Return the [x, y] coordinate for the center point of the cell that contains the specified text.  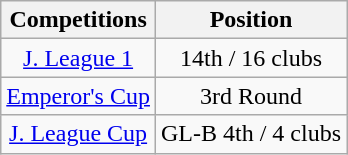
Position [250, 20]
Competitions [78, 20]
14th / 16 clubs [250, 58]
J. League 1 [78, 58]
J. League Cup [78, 134]
3rd Round [250, 96]
GL-B 4th / 4 clubs [250, 134]
Emperor's Cup [78, 96]
